Scan for the cell matching the given text and deliver its (x, y) coordinate at center. 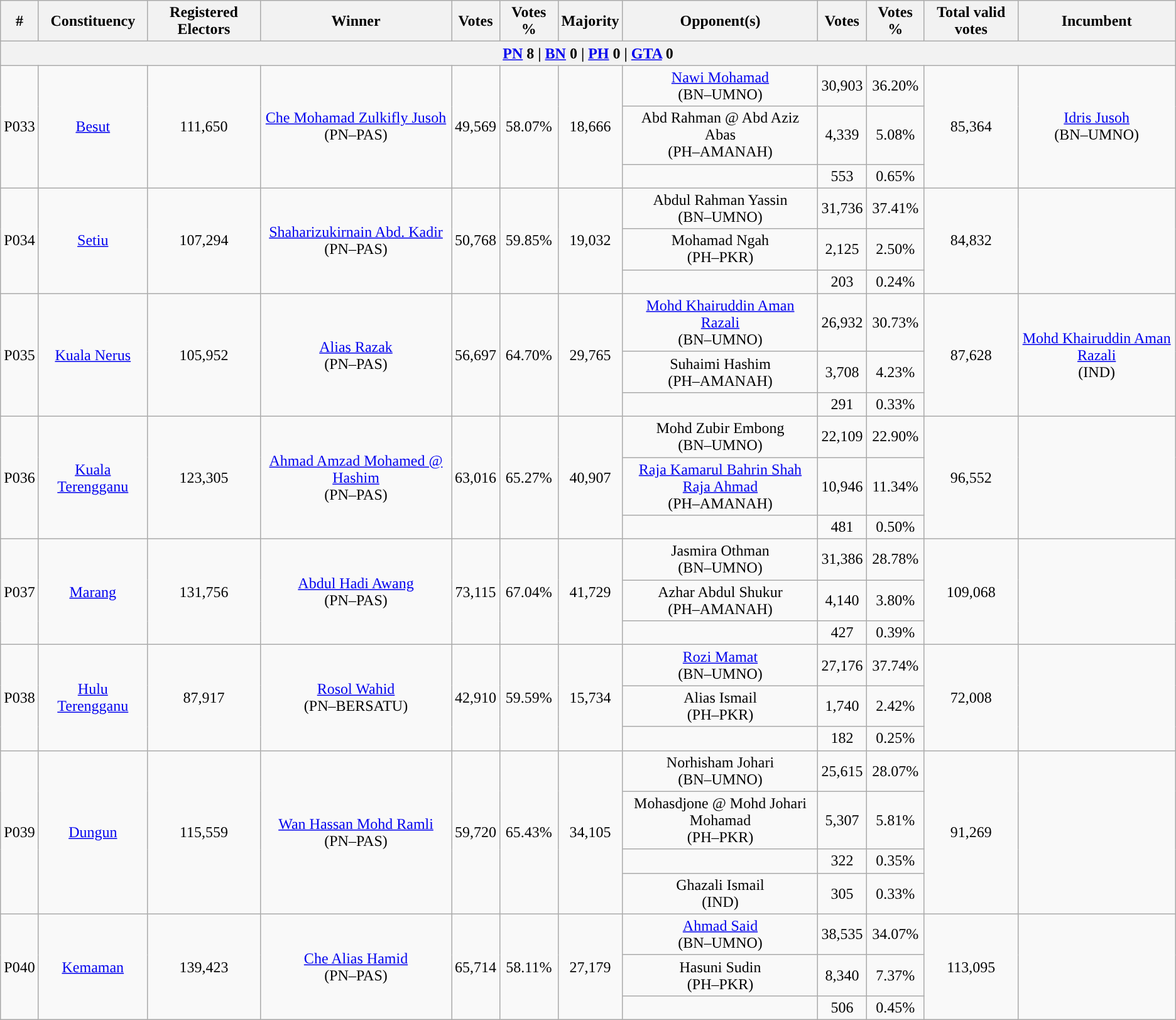
Ahmad Amzad Mohamed @ Hashim(PN–PAS) (356, 478)
4,339 (842, 135)
123,305 (204, 478)
Incumbent (1097, 21)
Che Alias Hamid(PN–PAS) (356, 967)
113,095 (971, 967)
Alias Razak(PN–PAS) (356, 354)
59.59% (529, 698)
58.07% (529, 127)
107,294 (204, 241)
96,552 (971, 478)
427 (842, 633)
56,697 (476, 354)
65,714 (476, 967)
Registered Electors (204, 21)
27,179 (591, 967)
Kemaman (93, 967)
0.39% (895, 633)
18,666 (591, 127)
91,269 (971, 832)
P033 (19, 127)
Constituency (93, 21)
37.41% (895, 209)
28.78% (895, 559)
Abdul Hadi Awang(PN–PAS) (356, 592)
59,720 (476, 832)
30.73% (895, 322)
# (19, 21)
Besut (93, 127)
Mohd Zubir Embong(BN–UMNO) (720, 436)
37.74% (895, 665)
506 (842, 1007)
305 (842, 894)
64.70% (529, 354)
87,917 (204, 698)
Setiu (93, 241)
Abd Rahman @ Abd Aziz Abas(PH–AMANAH) (720, 135)
3,708 (842, 372)
31,736 (842, 209)
322 (842, 861)
65.43% (529, 832)
0.50% (895, 527)
Wan Hassan Mohd Ramli(PN–PAS) (356, 832)
2.42% (895, 706)
Dungun (93, 832)
59.85% (529, 241)
291 (842, 404)
Mohamad Ngah(PH–PKR) (720, 249)
Winner (356, 21)
Idris Jusoh(BN–UMNO) (1097, 127)
22,109 (842, 436)
87,628 (971, 354)
5.08% (895, 135)
0.65% (895, 176)
65.27% (529, 478)
Azhar Abdul Shukur(PH–AMANAH) (720, 601)
15,734 (591, 698)
41,729 (591, 592)
Mohd Khairuddin Aman Razali(BN–UMNO) (720, 322)
19,032 (591, 241)
P040 (19, 967)
Abdul Rahman Yassin(BN–UMNO) (720, 209)
Majority (591, 21)
Mohd Khairuddin Aman Razali(IND) (1097, 354)
131,756 (204, 592)
34,105 (591, 832)
Rosol Wahid(PN–BERSATU) (356, 698)
P039 (19, 832)
73,115 (476, 592)
P036 (19, 478)
29,765 (591, 354)
2,125 (842, 249)
72,008 (971, 698)
4,140 (842, 601)
8,340 (842, 975)
182 (842, 738)
111,650 (204, 127)
25,615 (842, 770)
0.35% (895, 861)
Shaharizukirnain Abd. Kadir(PN–PAS) (356, 241)
115,559 (204, 832)
Raja Kamarul Bahrin Shah Raja Ahmad(PH–AMANAH) (720, 486)
Ahmad Said (BN–UMNO) (720, 934)
481 (842, 527)
4.23% (895, 372)
1,740 (842, 706)
Ghazali Ismail(IND) (720, 894)
Rozi Mamat(BN–UMNO) (720, 665)
63,016 (476, 478)
36.20% (895, 85)
Total valid votes (971, 21)
10,946 (842, 486)
Nawi Mohamad(BN–UMNO) (720, 85)
5,307 (842, 820)
0.45% (895, 1007)
P035 (19, 354)
49,569 (476, 127)
31,386 (842, 559)
22.90% (895, 436)
Norhisham Johari(BN–UMNO) (720, 770)
7.37% (895, 975)
58.11% (529, 967)
26,932 (842, 322)
Kuala Nerus (93, 354)
11.34% (895, 486)
PN 8 | BN 0 | PH 0 | GTA 0 (588, 53)
0.25% (895, 738)
105,952 (204, 354)
Hulu Terengganu (93, 698)
Hasuni Sudin(PH–PKR) (720, 975)
28.07% (895, 770)
Alias Ismail(PH–PKR) (720, 706)
Jasmira Othman(BN–UMNO) (720, 559)
85,364 (971, 127)
P038 (19, 698)
5.81% (895, 820)
67.04% (529, 592)
P034 (19, 241)
27,176 (842, 665)
40,907 (591, 478)
Marang (93, 592)
2.50% (895, 249)
3.80% (895, 601)
38,535 (842, 934)
Mohasdjone @ Mohd Johari Mohamad(PH–PKR) (720, 820)
84,832 (971, 241)
Kuala Terengganu (93, 478)
109,068 (971, 592)
30,903 (842, 85)
0.24% (895, 282)
34.07% (895, 934)
50,768 (476, 241)
139,423 (204, 967)
203 (842, 282)
553 (842, 176)
Suhaimi Hashim(PH–AMANAH) (720, 372)
P037 (19, 592)
42,910 (476, 698)
Opponent(s) (720, 21)
Che Mohamad Zulkifly Jusoh(PN–PAS) (356, 127)
